Locate the cell with the specified text and output its (X, Y) center coordinate. 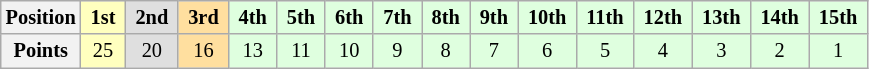
5 (604, 51)
7th (397, 17)
12th (663, 17)
4 (663, 51)
Points (41, 51)
20 (152, 51)
4th (253, 17)
3rd (203, 17)
5th (301, 17)
Position (41, 17)
8 (446, 51)
14th (779, 17)
1st (104, 17)
25 (104, 51)
3 (721, 51)
13th (721, 17)
16 (203, 51)
1 (838, 51)
11th (604, 17)
10th (547, 17)
2nd (152, 17)
7 (494, 51)
9 (397, 51)
6th (349, 17)
10 (349, 51)
15th (838, 17)
9th (494, 17)
13 (253, 51)
6 (547, 51)
11 (301, 51)
2 (779, 51)
8th (446, 17)
